Scan for the cell matching the given text and deliver its [x, y] coordinate at center. 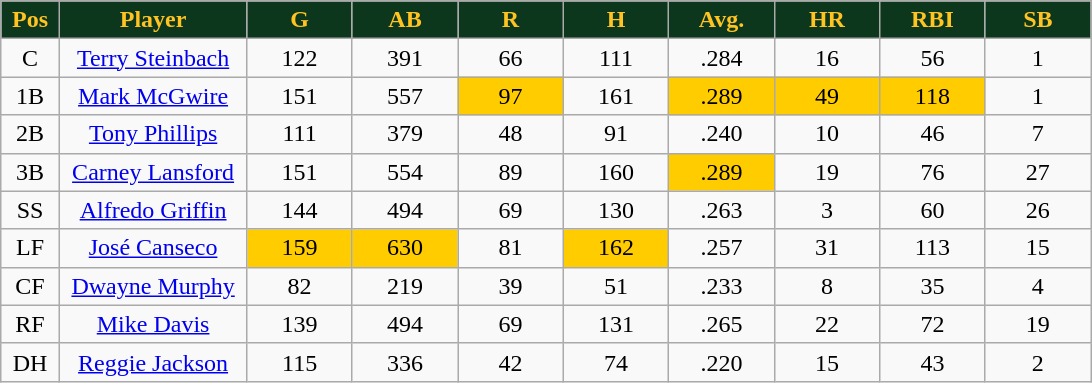
10 [826, 134]
161 [616, 96]
391 [404, 58]
43 [932, 362]
379 [404, 134]
35 [932, 286]
130 [616, 210]
3B [30, 172]
RF [30, 324]
48 [510, 134]
.284 [722, 58]
Alfredo Griffin [153, 210]
16 [826, 58]
2B [30, 134]
.240 [722, 134]
.265 [722, 324]
26 [1038, 210]
CF [30, 286]
H [616, 20]
122 [300, 58]
.220 [722, 362]
7 [1038, 134]
2 [1038, 362]
José Canseco [153, 248]
Mark McGwire [153, 96]
1B [30, 96]
162 [616, 248]
LF [30, 248]
Dwayne Murphy [153, 286]
.257 [722, 248]
554 [404, 172]
Avg. [722, 20]
3 [826, 210]
131 [616, 324]
Tony Phillips [153, 134]
113 [932, 248]
97 [510, 96]
Mike Davis [153, 324]
SS [30, 210]
219 [404, 286]
115 [300, 362]
74 [616, 362]
336 [404, 362]
160 [616, 172]
56 [932, 58]
22 [826, 324]
42 [510, 362]
.263 [722, 210]
81 [510, 248]
8 [826, 286]
46 [932, 134]
118 [932, 96]
82 [300, 286]
SB [1038, 20]
159 [300, 248]
557 [404, 96]
RBI [932, 20]
Terry Steinbach [153, 58]
AB [404, 20]
G [300, 20]
49 [826, 96]
R [510, 20]
76 [932, 172]
DH [30, 362]
51 [616, 286]
39 [510, 286]
31 [826, 248]
Pos [30, 20]
4 [1038, 286]
Reggie Jackson [153, 362]
91 [616, 134]
72 [932, 324]
Player [153, 20]
66 [510, 58]
HR [826, 20]
.233 [722, 286]
144 [300, 210]
27 [1038, 172]
C [30, 58]
89 [510, 172]
Carney Lansford [153, 172]
630 [404, 248]
139 [300, 324]
60 [932, 210]
